For the text-containing cell, return its midpoint in (x, y) coordinate format. 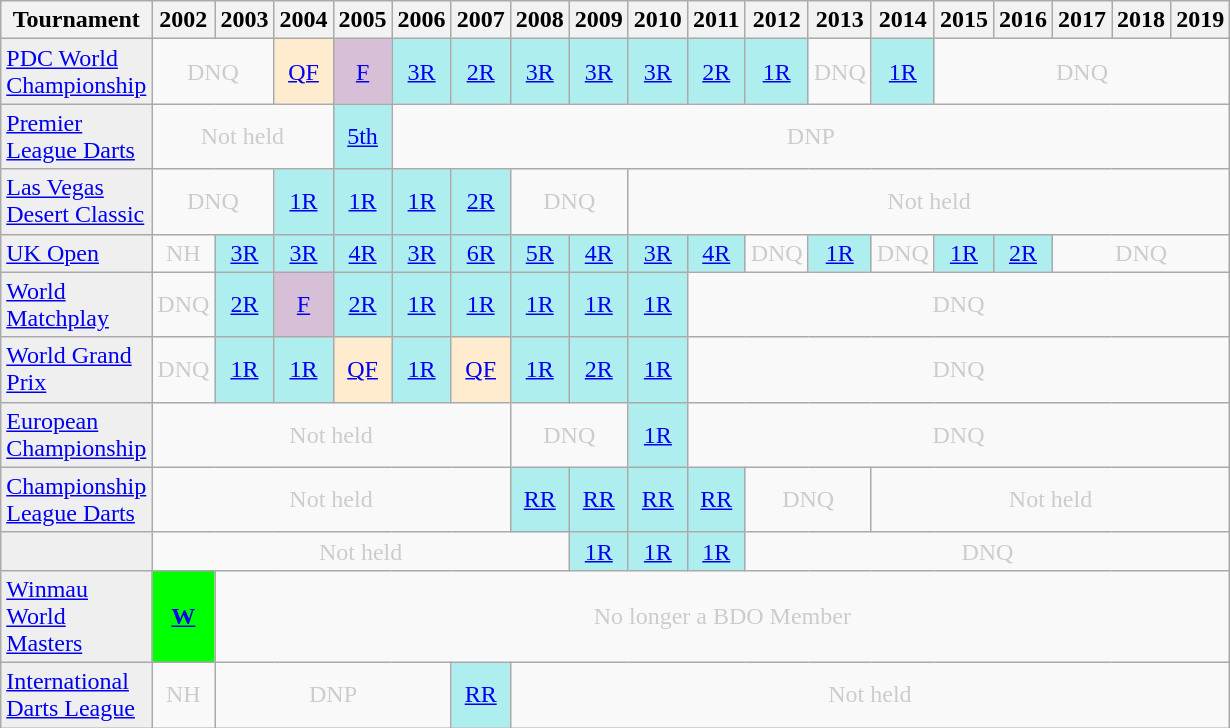
International Darts League (76, 694)
2006 (422, 20)
2019 (1200, 20)
No longer a BDO Member (722, 616)
2010 (658, 20)
2015 (964, 20)
PDC World Championship (76, 72)
World Grand Prix (76, 370)
2009 (598, 20)
2017 (1082, 20)
Championship League Darts (76, 500)
2018 (1142, 20)
5R (540, 253)
Las Vegas Desert Classic (76, 202)
Tournament (76, 20)
2004 (304, 20)
2016 (1022, 20)
6R (480, 253)
2005 (362, 20)
European Championship (76, 434)
Winmau World Masters (76, 616)
W (184, 616)
2002 (184, 20)
2012 (776, 20)
2008 (540, 20)
2011 (716, 20)
UK Open (76, 253)
2013 (840, 20)
2003 (244, 20)
World Matchplay (76, 304)
5th (362, 136)
2014 (902, 20)
Premier League Darts (76, 136)
2007 (480, 20)
